For the text-containing cell, return its midpoint in (X, Y) coordinate format. 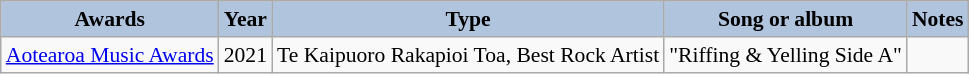
Awards (110, 19)
Song or album (786, 19)
Type (468, 19)
"Riffing & Yelling Side A" (786, 55)
Te Kaipuoro Rakapioi Toa, Best Rock Artist (468, 55)
Aotearoa Music Awards (110, 55)
2021 (246, 55)
Year (246, 19)
Notes (938, 19)
